Search for the cell housing the specified text and yield its [X, Y] center coordinate. 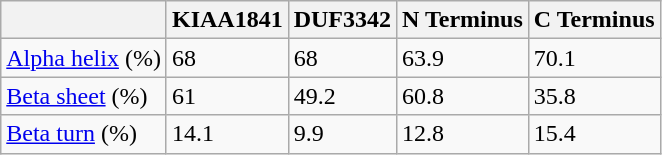
63.9 [463, 58]
61 [227, 96]
15.4 [594, 134]
DUF3342 [342, 20]
49.2 [342, 96]
9.9 [342, 134]
Beta sheet (%) [84, 96]
70.1 [594, 58]
12.8 [463, 134]
KIAA1841 [227, 20]
Alpha helix (%) [84, 58]
60.8 [463, 96]
14.1 [227, 134]
Beta turn (%) [84, 134]
N Terminus [463, 20]
C Terminus [594, 20]
35.8 [594, 96]
